Determine the (X, Y) coordinate at the center of the cell enclosing the given text.  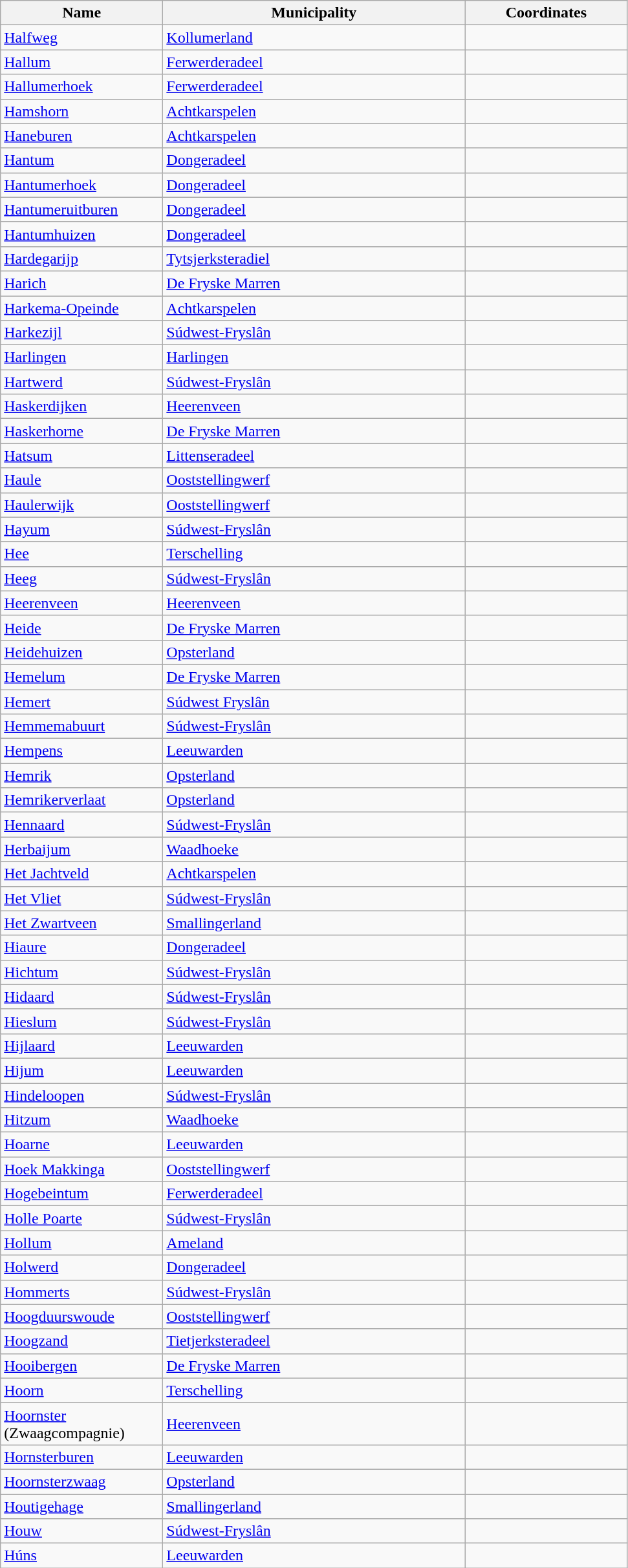
Hempens (81, 751)
Haskerdijken (81, 407)
Hieslum (81, 1021)
Harkezijl (81, 333)
Hoarne (81, 1145)
Hiaure (81, 948)
Hantumerhoek (81, 185)
Hoornster(Zwaagcompagnie) (81, 1423)
Het Zwartveen (81, 923)
Hooibergen (81, 1366)
Heide (81, 628)
Hommerts (81, 1292)
Hallumerhoek (81, 87)
Hayum (81, 529)
Hardegarijp (81, 259)
Hemrik (81, 776)
Houtigehage (81, 1507)
Het Jachtveld (81, 874)
Hijlaard (81, 1046)
Heeg (81, 578)
Haskerhorne (81, 431)
Houw (81, 1531)
Hoornsterzwaag (81, 1481)
Hee (81, 554)
Hemelum (81, 677)
Halfweg (81, 37)
Coordinates (546, 13)
Harkema-Opeinde (81, 308)
Hindeloopen (81, 1096)
Súdwest Fryslân (314, 701)
Hemert (81, 701)
Holle Poarte (81, 1218)
Littenseradeel (314, 456)
Hornsterburen (81, 1457)
Hoogzand (81, 1341)
Holwerd (81, 1267)
Hallum (81, 62)
Hogebeintum (81, 1194)
Name (81, 13)
Haulerwijk (81, 505)
Het Vliet (81, 898)
Hennaard (81, 825)
Hatsum (81, 456)
Harich (81, 283)
Hijum (81, 1070)
Hantumhuizen (81, 234)
Herbaijum (81, 849)
Kollumerland (314, 37)
Hemmemabuurt (81, 726)
Hamshorn (81, 111)
Hoogduurswoude (81, 1317)
Hantum (81, 160)
Hollum (81, 1243)
Hemrikerverlaat (81, 800)
Hoorn (81, 1390)
Municipality (314, 13)
Haule (81, 480)
Hidaard (81, 997)
Hitzum (81, 1120)
Hantumeruitburen (81, 209)
Heidehuizen (81, 652)
Hartwerd (81, 382)
Hichtum (81, 972)
Haneburen (81, 136)
Ameland (314, 1243)
Tytsjerksteradiel (314, 259)
Hoek Makkinga (81, 1169)
Tietjerksteradeel (314, 1341)
Húns (81, 1556)
